Pinpoint the cell where the given text exists, returning its [X, Y] midpoint coordinate. 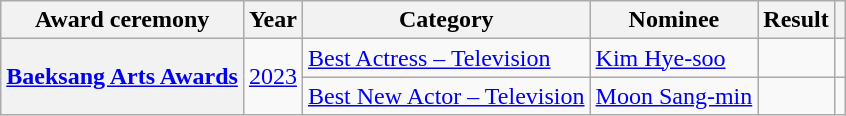
Moon Sang-min [674, 96]
Category [446, 20]
Best Actress – Television [446, 58]
2023 [272, 77]
Nominee [674, 20]
Baeksang Arts Awards [122, 77]
Year [272, 20]
Best New Actor – Television [446, 96]
Award ceremony [122, 20]
Result [796, 20]
Kim Hye-soo [674, 58]
